Pinpoint the cell where the given text exists, returning its [X, Y] midpoint coordinate. 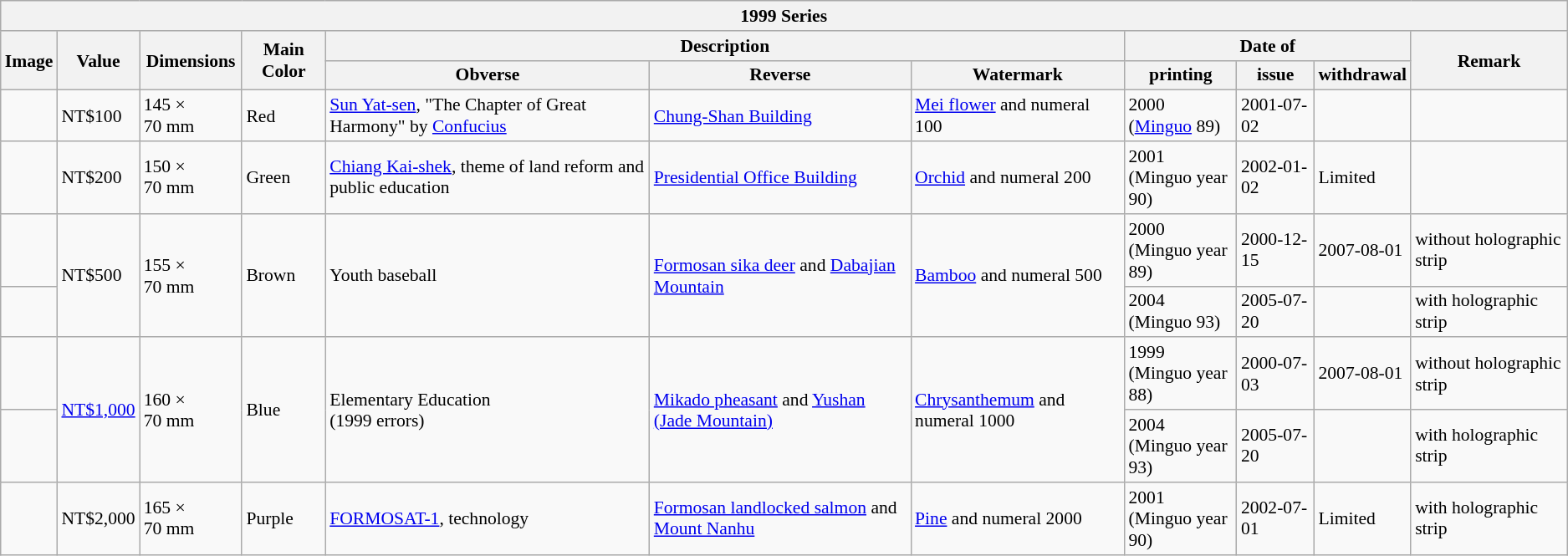
printing [1180, 75]
155 × 70 mm [191, 276]
Watermark [1017, 75]
2000(Minguo 89) [1180, 115]
Bamboo and numeral 500 [1017, 276]
Mei flower and numeral 100 [1017, 115]
Pine and numeral 2000 [1017, 518]
Obverse [488, 75]
2001-07-02 [1276, 115]
Purple [283, 518]
NT$200 [98, 177]
Formosan sika deer and Dabajian Mountain [780, 276]
Presidential Office Building [780, 177]
Elementary Education(1999 errors) [488, 410]
Value [98, 60]
NT$500 [98, 276]
2004(Minguo year 93) [1180, 446]
145 × 70 mm [191, 115]
Date of [1268, 46]
1999(Minguo year 88) [1180, 375]
1999 Series [784, 16]
2002-07-01 [1276, 518]
Description [724, 46]
Orchid and numeral 200 [1017, 177]
2000-12-15 [1276, 251]
FORMOSAT-1, technology [488, 518]
Red [283, 115]
2000-07-03 [1276, 375]
165 × 70 mm [191, 518]
2004(Minguo 93) [1180, 311]
Blue [283, 410]
Green [283, 177]
issue [1276, 75]
NT$1,000 [98, 410]
Image [29, 60]
Youth baseball [488, 276]
Chung-Shan Building [780, 115]
Chrysanthemum and numeral 1000 [1017, 410]
Formosan landlocked salmon and Mount Nanhu [780, 518]
2000(Minguo year 89) [1180, 251]
2002-01-02 [1276, 177]
Remark [1489, 60]
Brown [283, 276]
160 × 70 mm [191, 410]
NT$2,000 [98, 518]
Chiang Kai-shek, theme of land reform and public education [488, 177]
Dimensions [191, 60]
Main Color [283, 60]
150 × 70 mm [191, 177]
Mikado pheasant and Yushan (Jade Mountain) [780, 410]
Sun Yat-sen, "The Chapter of Great Harmony" by Confucius [488, 115]
Reverse [780, 75]
withdrawal [1362, 75]
NT$100 [98, 115]
